Pinpoint the cell where the given text exists, returning its [X, Y] midpoint coordinate. 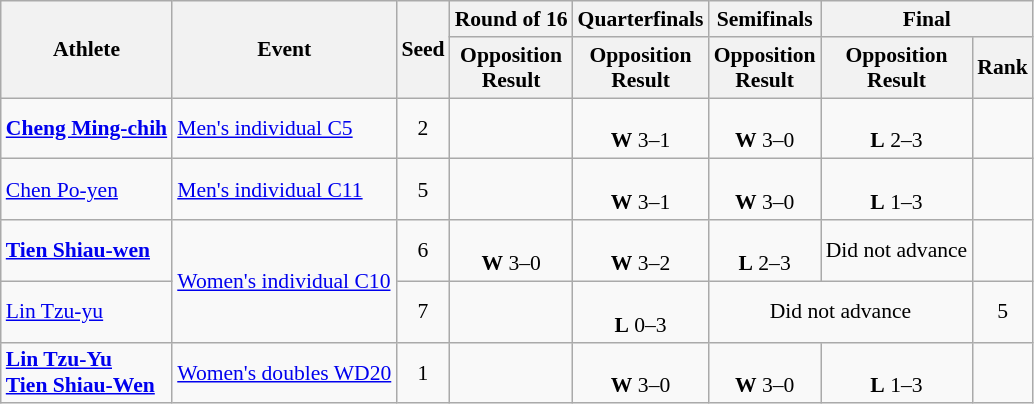
Women's individual C10 [284, 281]
Chen Po-yen [86, 190]
Rank [1002, 68]
Women's doubles WD20 [284, 372]
6 [422, 250]
Seed [422, 50]
Lin Tzu-Yu Tien Shiau-Wen [86, 372]
2 [422, 128]
Round of 16 [512, 19]
Cheng Ming-chih [86, 128]
Athlete [86, 50]
Quarterfinals [641, 19]
1 [422, 372]
L 0–3 [641, 312]
Event [284, 50]
Tien Shiau-wen [86, 250]
Final [927, 19]
7 [422, 312]
Men's individual C5 [284, 128]
Semifinals [765, 19]
W 3–2 [641, 250]
Lin Tzu-yu [86, 312]
Men's individual C11 [284, 190]
